Find where the given text appears and provide that cell's center as [X, Y] coordinate. 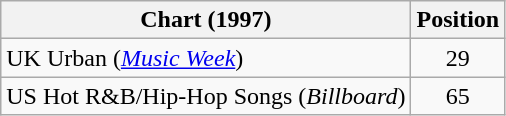
29 [458, 58]
UK Urban (Music Week) [206, 58]
Chart (1997) [206, 20]
US Hot R&B/Hip-Hop Songs (Billboard) [206, 96]
Position [458, 20]
65 [458, 96]
